Return the (X, Y) coordinate for the center point of the cell that contains the specified text.  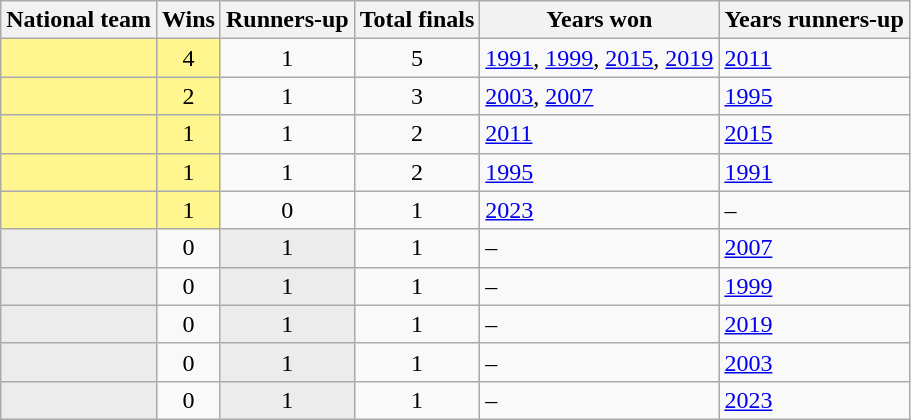
2007 (814, 248)
National team (79, 20)
4 (188, 58)
3 (417, 96)
2003 (814, 362)
1991, 1999, 2015, 2019 (600, 58)
Years runners-up (814, 20)
5 (417, 58)
2015 (814, 134)
Wins (188, 20)
Total finals (417, 20)
2003, 2007 (600, 96)
1999 (814, 286)
Years won (600, 20)
1991 (814, 172)
2019 (814, 324)
Runners-up (287, 20)
